From the cell containing the given text, extract its center point as (x, y) coordinate. 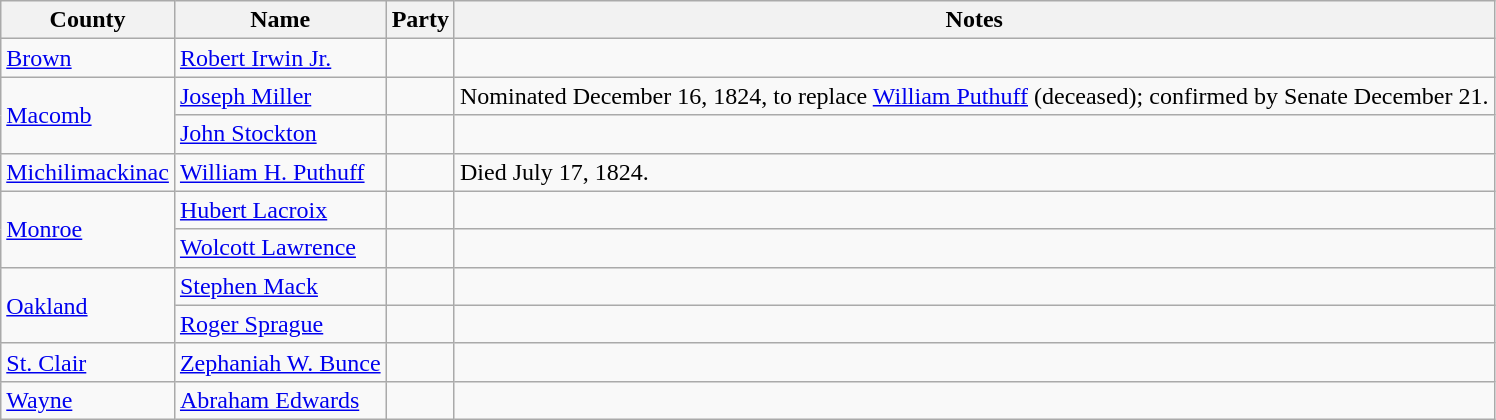
St. Clair (88, 362)
Joseph Miller (280, 96)
Brown (88, 58)
Hubert Lacroix (280, 210)
John Stockton (280, 134)
Died July 17, 1824. (974, 172)
Wolcott Lawrence (280, 248)
Robert Irwin Jr. (280, 58)
Wayne (88, 400)
Stephen Mack (280, 286)
Michilimackinac (88, 172)
Macomb (88, 115)
County (88, 20)
Name (280, 20)
Roger Sprague (280, 324)
Oakland (88, 305)
Zephaniah W. Bunce (280, 362)
Monroe (88, 229)
William H. Puthuff (280, 172)
Party (420, 20)
Notes (974, 20)
Nominated December 16, 1824, to replace William Puthuff (deceased); confirmed by Senate December 21. (974, 96)
Abraham Edwards (280, 400)
